Identify which cell holds the provided text, then report its [x, y] central coordinate. 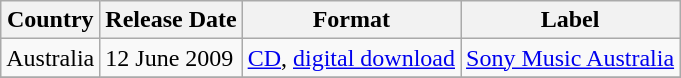
Label [570, 20]
Format [351, 20]
Country [50, 20]
CD, digital download [351, 58]
Release Date [171, 20]
12 June 2009 [171, 58]
Australia [50, 58]
Sony Music Australia [570, 58]
